Pinpoint the cell where the given text exists, returning its [x, y] midpoint coordinate. 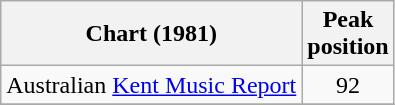
Peakposition [348, 34]
Australian Kent Music Report [152, 85]
92 [348, 85]
Chart (1981) [152, 34]
